Find where the given text appears and provide that cell's center as (X, Y) coordinate. 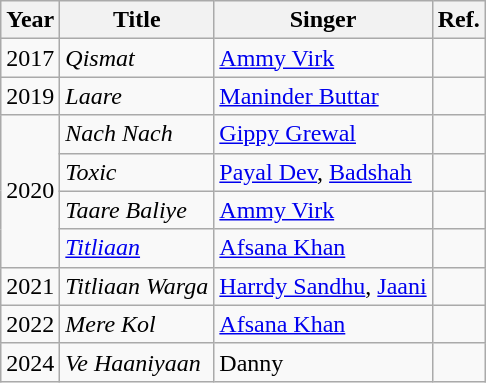
Taare Baliye (137, 210)
2019 (30, 96)
Mere Kol (137, 324)
Titliaan Warga (137, 286)
2022 (30, 324)
Qismat (137, 58)
Laare (137, 96)
Harrdy Sandhu, Jaani (323, 286)
Maninder Buttar (323, 96)
Title (137, 20)
Year (30, 20)
2021 (30, 286)
2017 (30, 58)
2024 (30, 362)
Gippy Grewal (323, 134)
Titliaan (137, 248)
Ref. (458, 20)
Singer (323, 20)
Payal Dev, Badshah (323, 172)
Danny (323, 362)
2020 (30, 191)
Nach Nach (137, 134)
Ve Haaniyaan (137, 362)
Toxic (137, 172)
